From the cell containing the given text, extract its center point as (X, Y) coordinate. 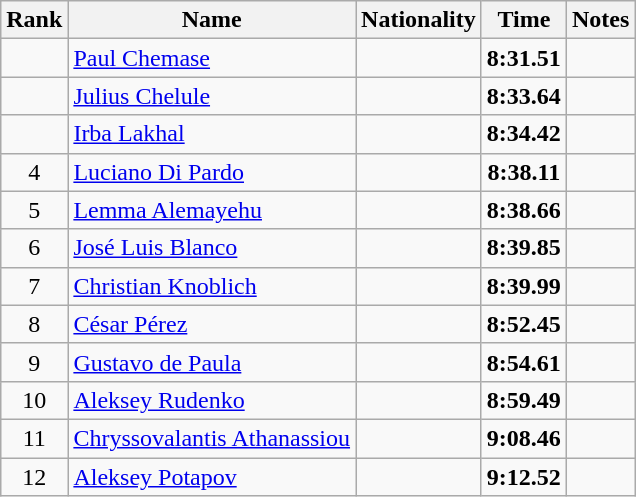
Notes (600, 20)
6 (34, 248)
8:39.99 (524, 286)
8:39.85 (524, 248)
8:54.61 (524, 362)
Christian Knoblich (212, 286)
8:52.45 (524, 324)
8:38.66 (524, 210)
8:33.64 (524, 96)
10 (34, 400)
Irba Lakhal (212, 134)
Gustavo de Paula (212, 362)
8 (34, 324)
8:31.51 (524, 58)
9:08.46 (524, 438)
Chryssovalantis Athanassiou (212, 438)
12 (34, 477)
5 (34, 210)
Nationality (419, 20)
9:12.52 (524, 477)
8:59.49 (524, 400)
Aleksey Rudenko (212, 400)
Aleksey Potapov (212, 477)
4 (34, 172)
Time (524, 20)
Luciano Di Pardo (212, 172)
César Pérez (212, 324)
7 (34, 286)
Name (212, 20)
José Luis Blanco (212, 248)
8:38.11 (524, 172)
11 (34, 438)
Rank (34, 20)
Julius Chelule (212, 96)
Lemma Alemayehu (212, 210)
Paul Chemase (212, 58)
9 (34, 362)
8:34.42 (524, 134)
